Return (X, Y) of the center of cell containing provided text 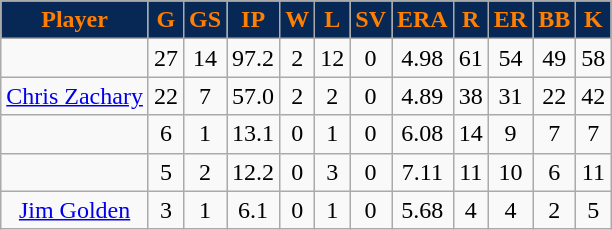
38 (470, 96)
7.11 (423, 172)
12.2 (254, 172)
IP (254, 20)
Chris Zachary (75, 96)
R (470, 20)
Player (75, 20)
31 (510, 96)
97.2 (254, 58)
ERA (423, 20)
G (166, 20)
4.98 (423, 58)
13.1 (254, 134)
5.68 (423, 210)
10 (510, 172)
BB (554, 20)
27 (166, 58)
4.89 (423, 96)
W (298, 20)
57.0 (254, 96)
42 (594, 96)
K (594, 20)
54 (510, 58)
L (332, 20)
9 (510, 134)
GS (204, 20)
58 (594, 58)
6.1 (254, 210)
Jim Golden (75, 210)
SV (371, 20)
6.08 (423, 134)
49 (554, 58)
12 (332, 58)
61 (470, 58)
ER (510, 20)
